Identify which cell holds the provided text, then report its (x, y) central coordinate. 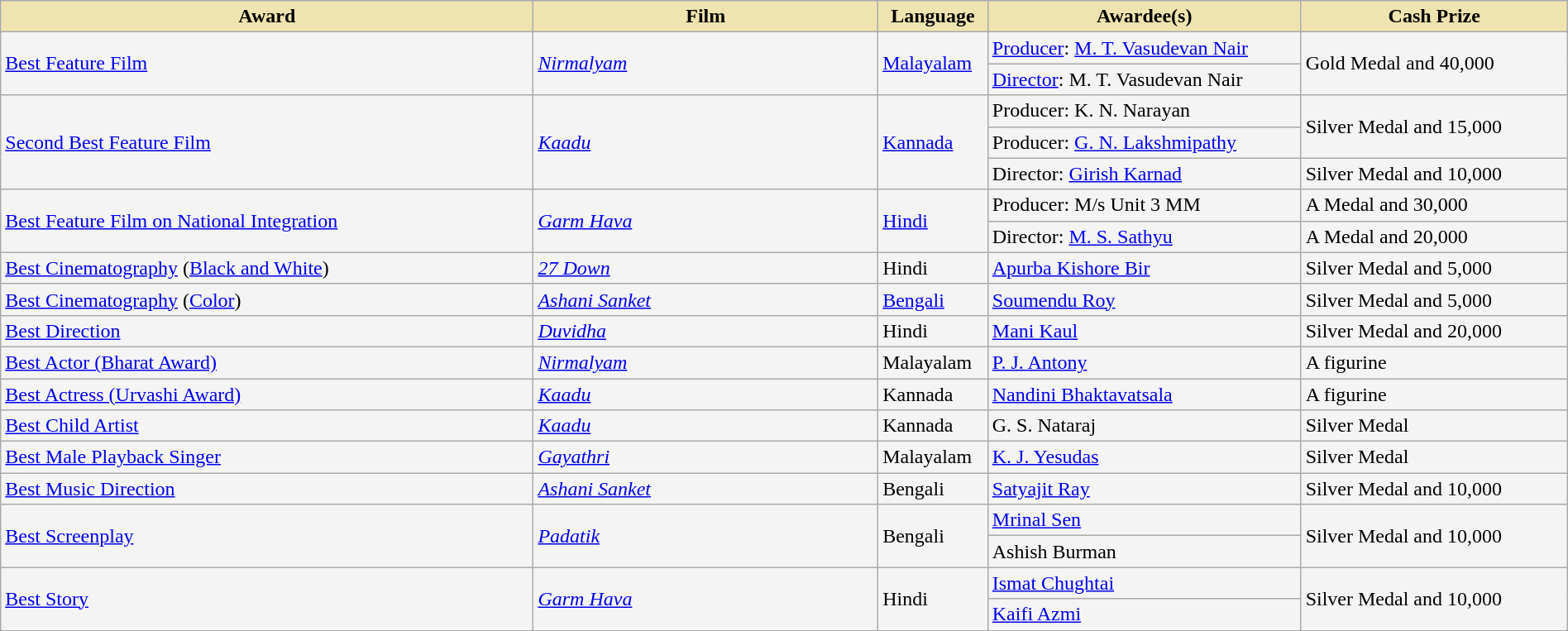
Apurba Kishore Bir (1145, 268)
Cash Prize (1434, 17)
Language (933, 17)
Producer: K. N. Narayan (1145, 111)
Award (267, 17)
Second Best Feature Film (267, 142)
Gayathri (706, 457)
Best Cinematography (Color) (267, 299)
Silver Medal and 20,000 (1434, 331)
Nandini Bhaktavatsala (1145, 394)
Ashish Burman (1145, 552)
G. S. Nataraj (1145, 426)
Mrinal Sen (1145, 520)
Best Story (267, 599)
Gold Medal and 40,000 (1434, 64)
27 Down (706, 268)
A Medal and 20,000 (1434, 237)
Director: Girish Karnad (1145, 174)
Soumendu Roy (1145, 299)
Best Feature Film on National Integration (267, 221)
Producer: G. N. Lakshmipathy (1145, 142)
Film (706, 17)
Best Feature Film (267, 64)
Kaifi Azmi (1145, 614)
Best Direction (267, 331)
Best Screenplay (267, 536)
P. J. Antony (1145, 362)
Best Child Artist (267, 426)
Best Music Direction (267, 489)
Best Cinematography (Black and White) (267, 268)
K. J. Yesudas (1145, 457)
Best Actress (Urvashi Award) (267, 394)
Best Actor (Bharat Award) (267, 362)
Awardee(s) (1145, 17)
Producer: M/s Unit 3 MM (1145, 205)
Duvidha (706, 331)
A Medal and 30,000 (1434, 205)
Ismat Chughtai (1145, 583)
Producer: M. T. Vasudevan Nair (1145, 48)
Best Male Playback Singer (267, 457)
Mani Kaul (1145, 331)
Padatik (706, 536)
Silver Medal and 15,000 (1434, 127)
Satyajit Ray (1145, 489)
Director: M. S. Sathyu (1145, 237)
Director: M. T. Vasudevan Nair (1145, 79)
